For the text-containing cell, return its midpoint in (x, y) coordinate format. 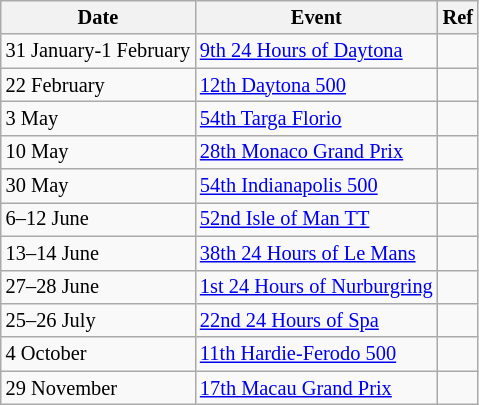
27–28 June (98, 287)
12th Daytona 500 (316, 85)
17th Macau Grand Prix (316, 388)
Date (98, 17)
9th 24 Hours of Daytona (316, 51)
6–12 June (98, 219)
4 October (98, 354)
38th 24 Hours of Le Mans (316, 253)
22nd 24 Hours of Spa (316, 320)
13–14 June (98, 253)
28th Monaco Grand Prix (316, 152)
30 May (98, 186)
1st 24 Hours of Nurburgring (316, 287)
10 May (98, 152)
Event (316, 17)
54th Indianapolis 500 (316, 186)
3 May (98, 118)
29 November (98, 388)
22 February (98, 85)
54th Targa Florio (316, 118)
Ref (458, 17)
11th Hardie-Ferodo 500 (316, 354)
25–26 July (98, 320)
52nd Isle of Man TT (316, 219)
31 January-1 February (98, 51)
